For the text-containing cell, return its midpoint in [X, Y] coordinate format. 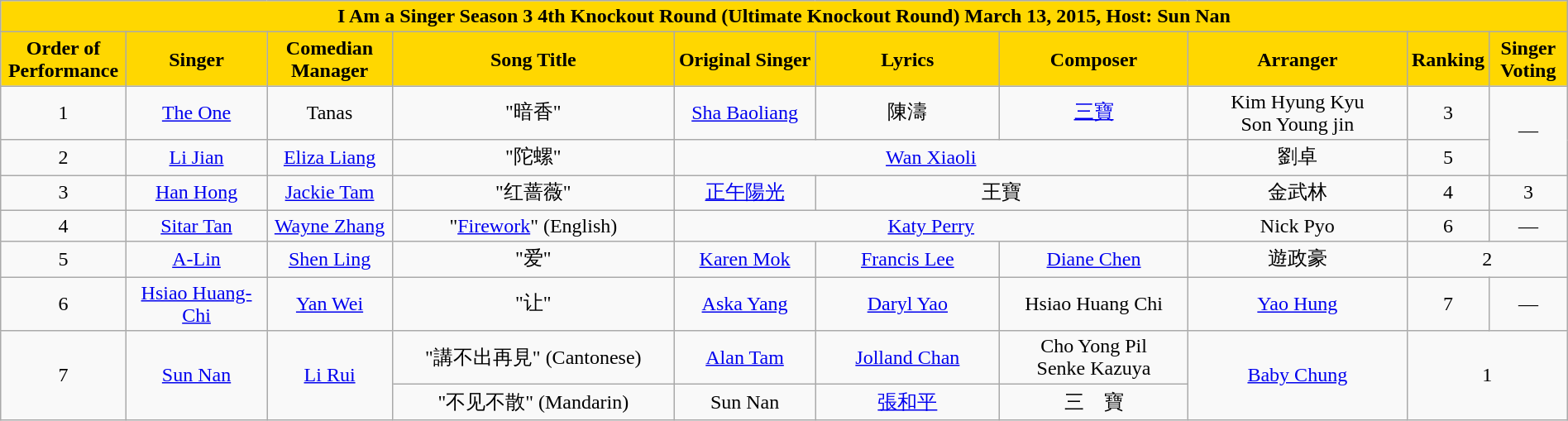
Han Hong [196, 194]
Singer Voting [1528, 60]
Alan Tam [744, 357]
張和平 [908, 402]
Singer [196, 60]
"講不出再見" (Cantonese) [533, 357]
Daryl Yao [908, 304]
王寶 [1002, 194]
陳濤 [908, 112]
Li Rui [330, 376]
"让" [533, 304]
Wan Xiaoli [931, 157]
Karen Mok [744, 260]
Ranking [1447, 60]
Jolland Chan [908, 357]
"红蔷薇" [533, 194]
A-Lin [196, 260]
Aska Yang [744, 304]
Composer [1093, 60]
三寶 [1093, 112]
"Firework" (English) [533, 226]
Arranger [1297, 60]
Original Singer [744, 60]
"不见不散" (Mandarin) [533, 402]
Sitar Tan [196, 226]
正午陽光 [744, 194]
Francis Lee [908, 260]
"暗香" [533, 112]
金武林 [1297, 194]
Nick Pyo [1297, 226]
Yan Wei [330, 304]
Sha Baoliang [744, 112]
Tanas [330, 112]
"爱" [533, 260]
Order of Performance [64, 60]
Katy Perry [931, 226]
三 寶 [1093, 402]
Lyrics [908, 60]
"陀螺" [533, 157]
Hsiao Huang Chi [1093, 304]
Shen Ling [330, 260]
Yao Hung [1297, 304]
Kim Hyung KyuSon Young jin [1297, 112]
劉卓 [1297, 157]
Comedian Manager [330, 60]
Hsiao Huang-Chi [196, 304]
遊政豪 [1297, 260]
Baby Chung [1297, 376]
Li Jian [196, 157]
I Am a Singer Season 3 4th Knockout Round (Ultimate Knockout Round) March 13, 2015, Host: Sun Nan [784, 17]
Wayne Zhang [330, 226]
The One [196, 112]
Diane Chen [1093, 260]
Song Title [533, 60]
Jackie Tam [330, 194]
Cho Yong PilSenke Kazuya [1093, 357]
Eliza Liang [330, 157]
